Scan for the cell matching the given text and deliver its (X, Y) coordinate at center. 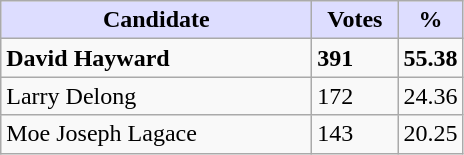
Votes (355, 20)
David Hayward (156, 58)
55.38 (430, 58)
% (430, 20)
Larry Delong (156, 96)
24.36 (430, 96)
Moe Joseph Lagace (156, 134)
Candidate (156, 20)
143 (355, 134)
20.25 (430, 134)
172 (355, 96)
391 (355, 58)
